Pinpoint the cell where the given text exists, returning its [x, y] midpoint coordinate. 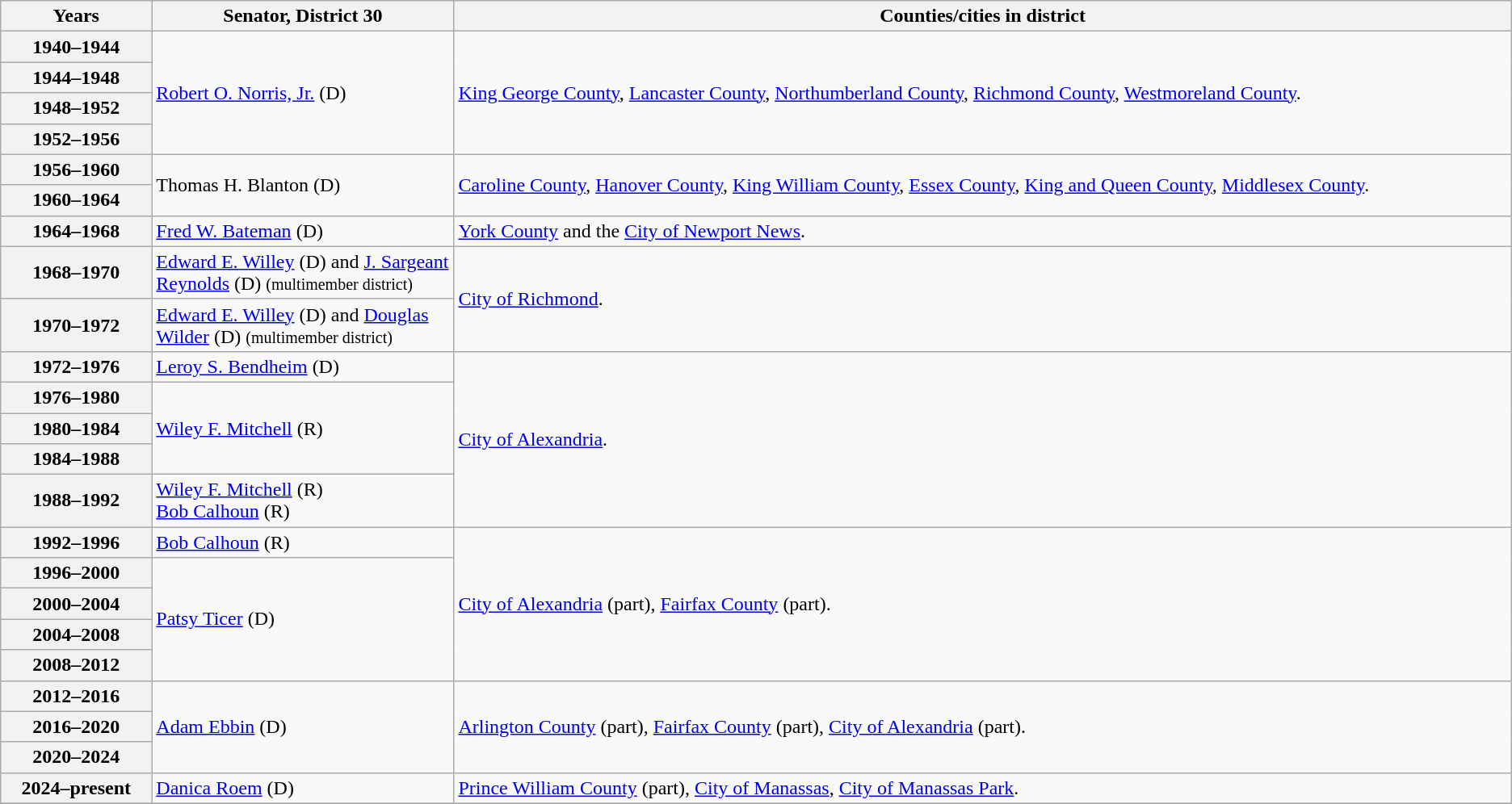
Edward E. Willey (D) and J. Sargeant Reynolds (D) (multimember district) [303, 273]
Danica Roem (D) [303, 788]
2000–2004 [76, 604]
2008–2012 [76, 665]
Fred W. Bateman (D) [303, 231]
York County and the City of Newport News. [982, 231]
City of Richmond. [982, 299]
2012–2016 [76, 696]
Arlington County (part), Fairfax County (part), City of Alexandria (part). [982, 727]
2004–2008 [76, 634]
Wiley F. Mitchell (R) Bob Calhoun (R) [303, 500]
Counties/cities in district [982, 16]
1968–1970 [76, 273]
Wiley F. Mitchell (R) [303, 428]
Thomas H. Blanton (D) [303, 185]
Adam Ebbin (D) [303, 727]
Edward E. Willey (D) and Douglas Wilder (D) (multimember district) [303, 325]
1976–1980 [76, 397]
2016–2020 [76, 727]
1944–1948 [76, 77]
1996–2000 [76, 573]
Bob Calhoun (R) [303, 542]
Senator, District 30 [303, 16]
1984–1988 [76, 459]
1956–1960 [76, 170]
2020–2024 [76, 757]
Prince William County (part), City of Manassas, City of Manassas Park. [982, 788]
1948–1952 [76, 108]
Caroline County, Hanover County, King William County, Essex County, King and Queen County, Middlesex County. [982, 185]
Patsy Ticer (D) [303, 619]
2024–present [76, 788]
1988–1992 [76, 500]
1960–1964 [76, 200]
1964–1968 [76, 231]
1972–1976 [76, 366]
1980–1984 [76, 429]
City of Alexandria. [982, 439]
1952–1956 [76, 139]
King George County, Lancaster County, Northumberland County, Richmond County, Westmoreland County. [982, 93]
1970–1972 [76, 325]
Robert O. Norris, Jr. (D) [303, 93]
1940–1944 [76, 47]
1992–1996 [76, 542]
City of Alexandria (part), Fairfax County (part). [982, 604]
Leroy S. Bendheim (D) [303, 366]
Years [76, 16]
